Extract the [x, y] coordinate from the center of the cell holding the provided text.  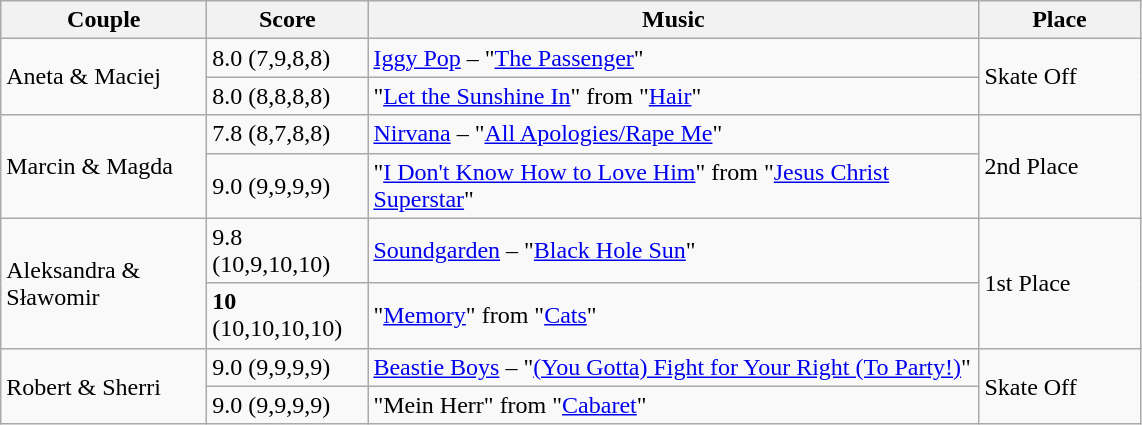
Soundgarden – "Black Hole Sun" [674, 250]
7.8 (8,7,8,8) [288, 134]
Marcin & Magda [104, 166]
8.0 (8,8,8,8) [288, 96]
"Let the Sunshine In" from "Hair" [674, 96]
10 (10,10,10,10) [288, 316]
Music [674, 20]
Nirvana – "All Apologies/Rape Me" [674, 134]
"Memory" from "Cats" [674, 316]
Iggy Pop – "The Passenger" [674, 58]
"I Don't Know How to Love Him" from "Jesus Christ Superstar" [674, 186]
1st Place [1060, 283]
8.0 (7,9,8,8) [288, 58]
9.8 (10,9,10,10) [288, 250]
Place [1060, 20]
Aneta & Maciej [104, 77]
Couple [104, 20]
"Mein Herr" from "Cabaret" [674, 405]
2nd Place [1060, 166]
Beastie Boys – "(You Gotta) Fight for Your Right (To Party!)" [674, 367]
Score [288, 20]
Aleksandra & Sławomir [104, 283]
Robert & Sherri [104, 386]
